Return [x, y] of the center of cell containing provided text 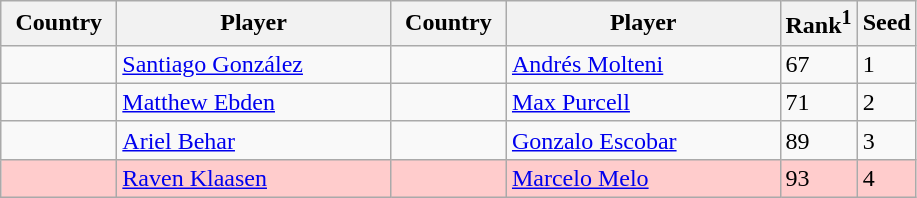
67 [818, 64]
3 [886, 140]
Raven Klaasen [254, 178]
Max Purcell [643, 102]
Ariel Behar [254, 140]
1 [886, 64]
Matthew Ebden [254, 102]
Seed [886, 24]
Marcelo Melo [643, 178]
2 [886, 102]
Gonzalo Escobar [643, 140]
89 [818, 140]
71 [818, 102]
Andrés Molteni [643, 64]
93 [818, 178]
Rank1 [818, 24]
4 [886, 178]
Santiago González [254, 64]
